Identify which cell holds the provided text, then report its (x, y) central coordinate. 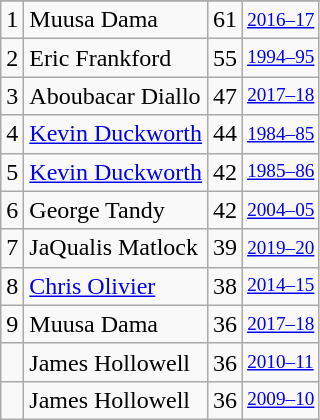
6 (12, 210)
39 (226, 248)
2 (12, 58)
2010–11 (281, 362)
8 (12, 286)
George Tandy (116, 210)
38 (226, 286)
2009–10 (281, 400)
47 (226, 96)
JaQualis Matlock (116, 248)
Eric Frankford (116, 58)
7 (12, 248)
44 (226, 134)
2004–05 (281, 210)
Aboubacar Diallo (116, 96)
9 (12, 324)
3 (12, 96)
1 (12, 20)
55 (226, 58)
1985–86 (281, 172)
Chris Olivier (116, 286)
1984–85 (281, 134)
61 (226, 20)
2019–20 (281, 248)
2014–15 (281, 286)
2016–17 (281, 20)
1994–95 (281, 58)
4 (12, 134)
5 (12, 172)
